For the text-containing cell, return its midpoint in [x, y] coordinate format. 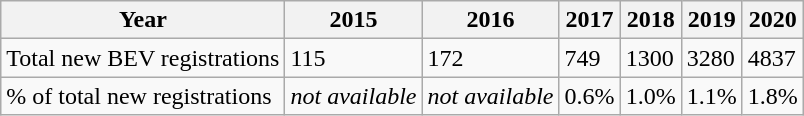
115 [354, 58]
2020 [772, 20]
Total new BEV registrations [143, 58]
0.6% [590, 96]
2016 [490, 20]
2019 [712, 20]
172 [490, 58]
4837 [772, 58]
3280 [712, 58]
1.8% [772, 96]
Year [143, 20]
1300 [650, 58]
749 [590, 58]
1.1% [712, 96]
% of total new registrations [143, 96]
1.0% [650, 96]
2018 [650, 20]
2017 [590, 20]
2015 [354, 20]
